Determine the [x, y] coordinate at the center of the cell enclosing the given text.  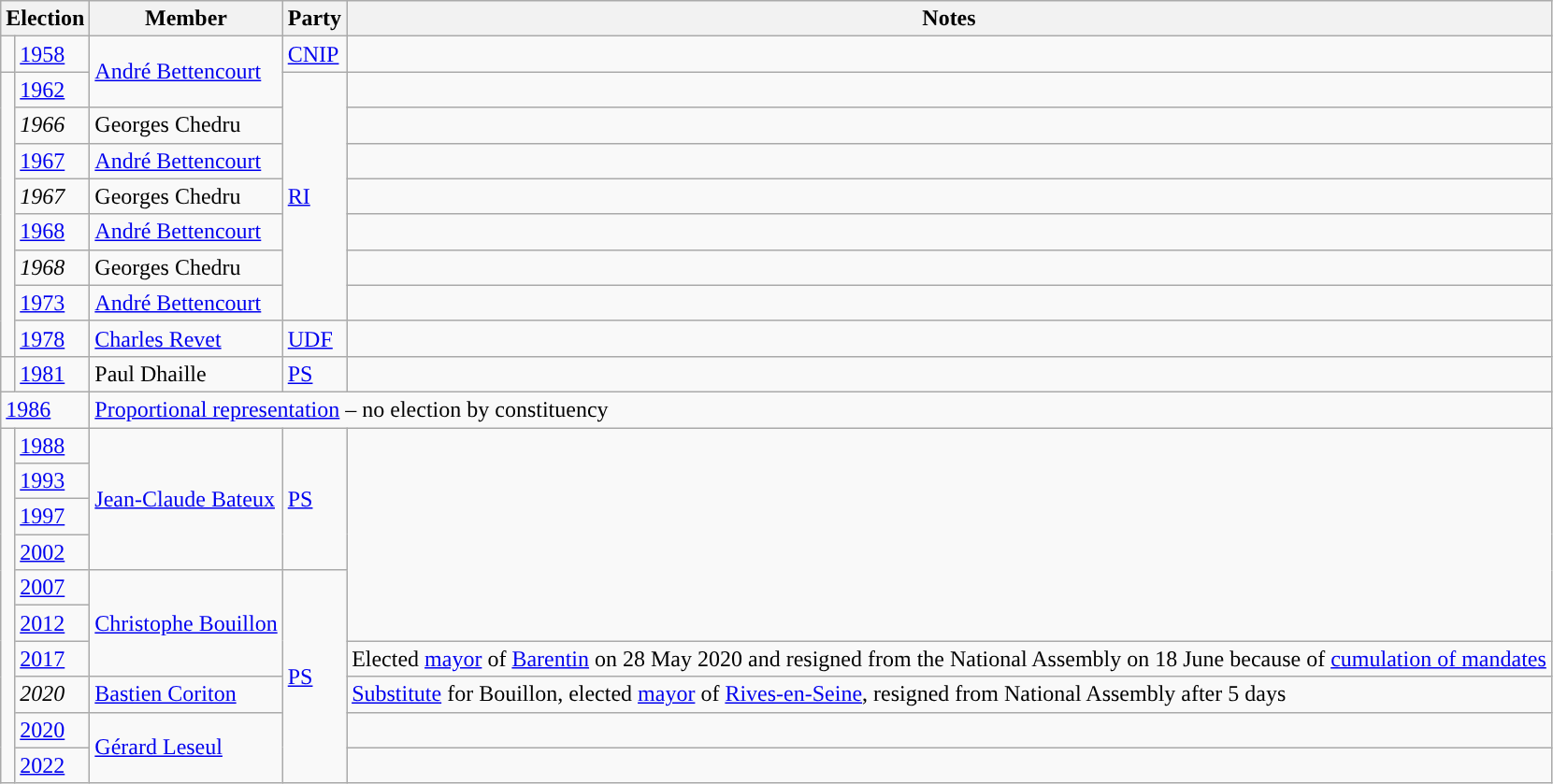
1966 [52, 125]
CNIP [314, 54]
1997 [52, 517]
Jean-Claude Bateux [186, 499]
2012 [52, 623]
Bastien Coriton [186, 694]
2017 [52, 659]
Notes [950, 19]
Proportional representation – no election by constituency [821, 409]
Party [314, 19]
Christophe Bouillon [186, 623]
1958 [52, 54]
1962 [52, 90]
1981 [52, 374]
1978 [52, 338]
Election [45, 19]
Charles Revet [186, 338]
1993 [52, 481]
2007 [52, 588]
1973 [52, 303]
2002 [52, 552]
UDF [314, 338]
Substitute for Bouillon, elected mayor of Rives-en-Seine, resigned from National Assembly after 5 days [950, 694]
Paul Dhaille [186, 374]
1986 [45, 409]
RI [314, 196]
Gérard Leseul [186, 748]
1988 [52, 446]
2022 [52, 765]
Member [186, 19]
Elected mayor of Barentin on 28 May 2020 and resigned from the National Assembly on 18 June because of cumulation of mandates [950, 659]
